Capture the cell that displays the provided text and extract its [x, y] central coordinate. 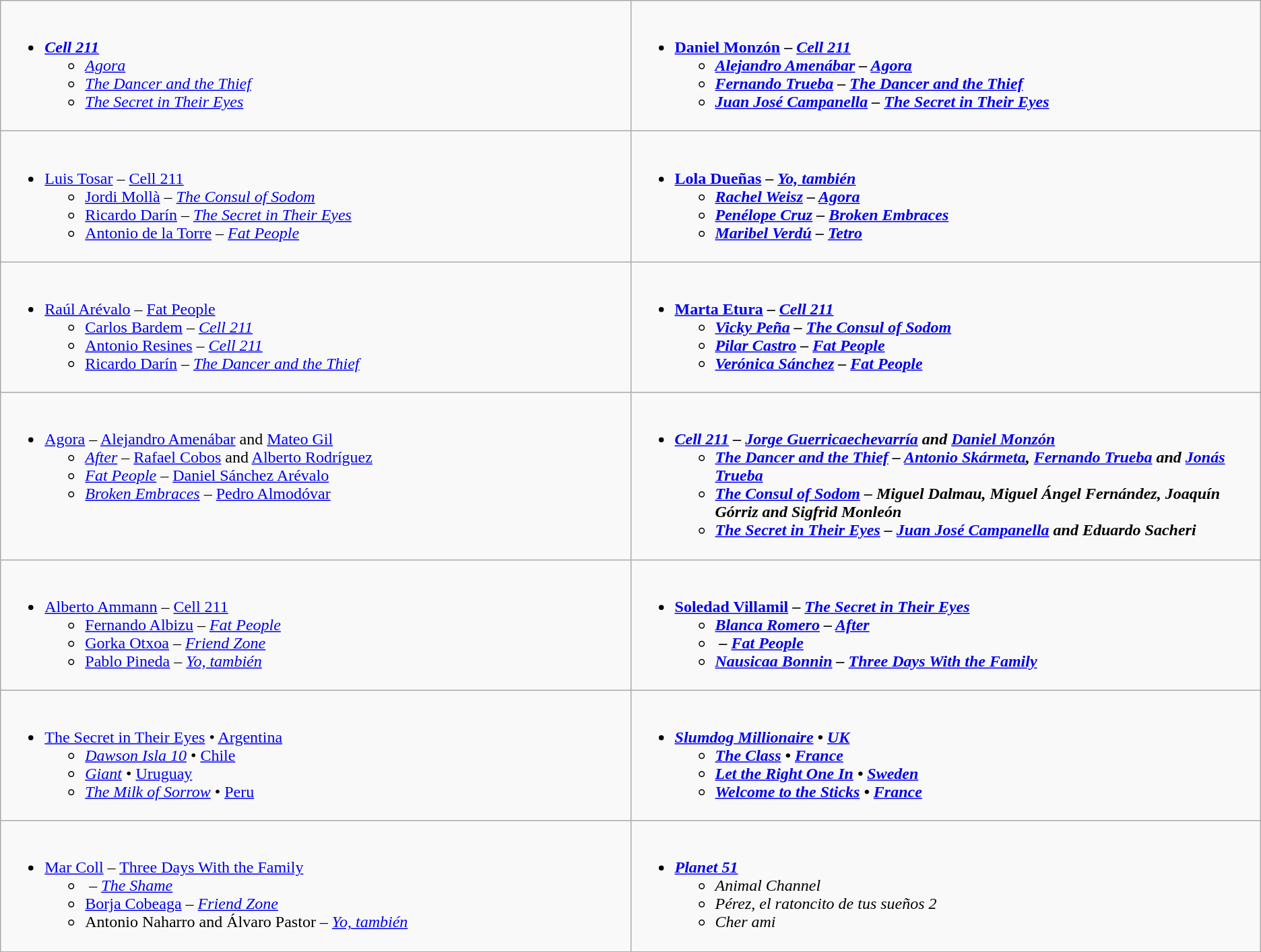
Raúl Arévalo – Fat PeopleCarlos Bardem – Cell 211Antonio Resines – Cell 211Ricardo Darín – The Dancer and the Thief [315, 327]
Marta Etura – Cell 211Vicky Peña – The Consul of SodomPilar Castro – Fat PeopleVerónica Sánchez – Fat People [946, 327]
Planet 51Animal ChannelPérez, el ratoncito de tus sueños 2Cher ami [946, 886]
The Secret in Their Eyes • ArgentinaDawson Isla 10 • ChileGiant • UruguayThe Milk of Sorrow • Peru [315, 755]
Luis Tosar – Cell 211Jordi Mollà – The Consul of SodomRicardo Darín – The Secret in Their EyesAntonio de la Torre – Fat People [315, 197]
Slumdog Millionaire • UKThe Class • FranceLet the Right One In • SwedenWelcome to the Sticks • France [946, 755]
Cell 211AgoraThe Dancer and the ThiefThe Secret in Their Eyes [315, 66]
Soledad Villamil – The Secret in Their EyesBlanca Romero – After – Fat PeopleNausicaa Bonnin – Three Days With the Family [946, 625]
Lola Dueñas – Yo, tambiénRachel Weisz – AgoraPenélope Cruz – Broken EmbracesMaribel Verdú – Tetro [946, 197]
Daniel Monzón – Cell 211Alejandro Amenábar – AgoraFernando Trueba – The Dancer and the ThiefJuan José Campanella – The Secret in Their Eyes [946, 66]
Mar Coll – Three Days With the Family – The ShameBorja Cobeaga – Friend ZoneAntonio Naharro and Álvaro Pastor – Yo, también [315, 886]
Alberto Ammann – Cell 211Fernando Albizu – Fat PeopleGorka Otxoa – Friend ZonePablo Pineda – Yo, también [315, 625]
